Output the [x, y] coordinate of the center of the cell containing the given text.  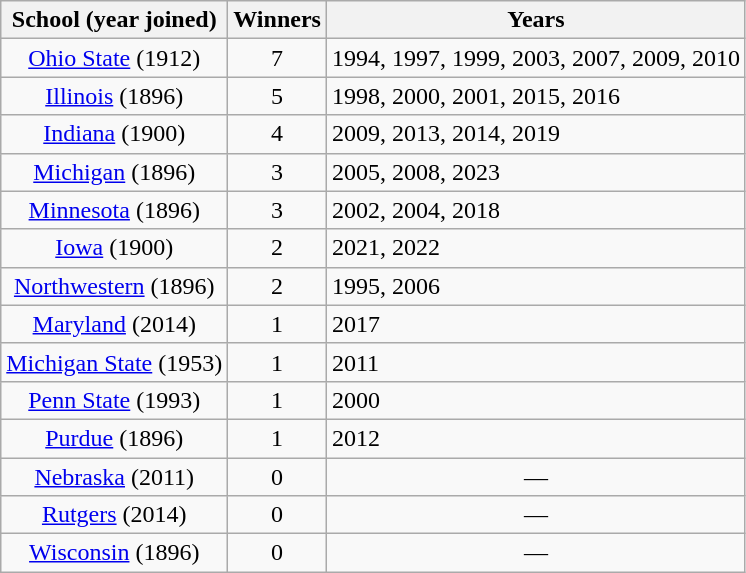
Northwestern (1896) [114, 286]
4 [278, 134]
2012 [536, 438]
Years [536, 20]
5 [278, 96]
Michigan (1896) [114, 172]
1995, 2006 [536, 286]
Penn State (1993) [114, 400]
2009, 2013, 2014, 2019 [536, 134]
Rutgers (2014) [114, 515]
1994, 1997, 1999, 2003, 2007, 2009, 2010 [536, 58]
Ohio State (1912) [114, 58]
Winners [278, 20]
Michigan State (1953) [114, 362]
2005, 2008, 2023 [536, 172]
Purdue (1896) [114, 438]
Nebraska (2011) [114, 477]
Indiana (1900) [114, 134]
7 [278, 58]
1998, 2000, 2001, 2015, 2016 [536, 96]
Maryland (2014) [114, 324]
2011 [536, 362]
Illinois (1896) [114, 96]
Iowa (1900) [114, 248]
2021, 2022 [536, 248]
School (year joined) [114, 20]
Minnesota (1896) [114, 210]
Wisconsin (1896) [114, 553]
2017 [536, 324]
2002, 2004, 2018 [536, 210]
2000 [536, 400]
